Determine the [x, y] coordinate at the center of the cell enclosing the given text.  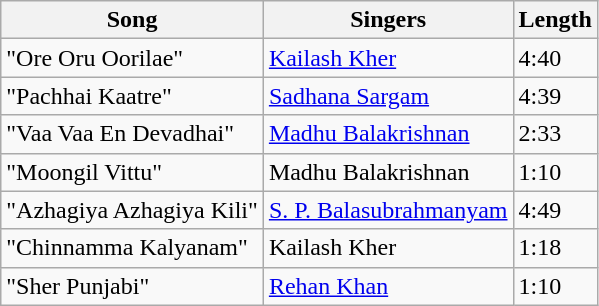
Rehan Khan [388, 286]
Sadhana Sargam [388, 96]
4:39 [555, 96]
Singers [388, 20]
"Chinnamma Kalyanam" [132, 248]
"Vaa Vaa En Devadhai" [132, 134]
Song [132, 20]
"Moongil Vittu" [132, 172]
"Sher Punjabi" [132, 286]
"Azhagiya Azhagiya Kili" [132, 210]
4:49 [555, 210]
S. P. Balasubrahmanyam [388, 210]
"Pachhai Kaatre" [132, 96]
2:33 [555, 134]
Length [555, 20]
4:40 [555, 58]
"Ore Oru Oorilae" [132, 58]
1:18 [555, 248]
